Provide the (x, y) coordinate of the cell's center where the given text is located.  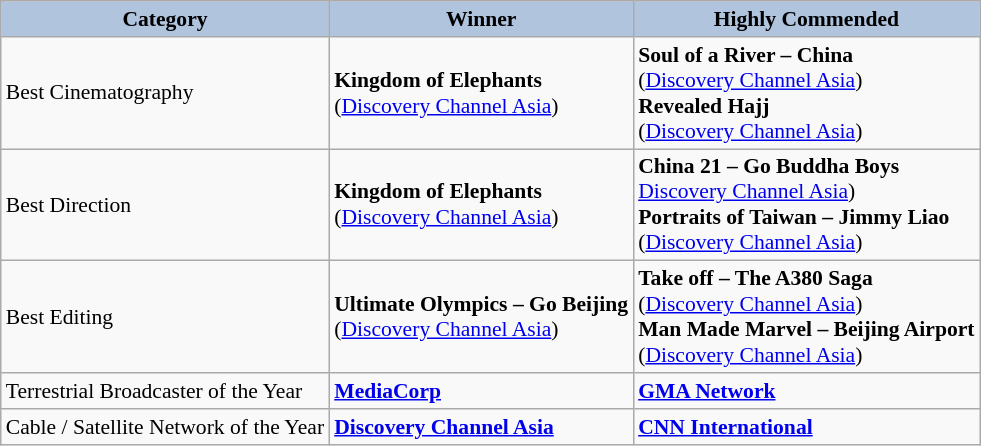
Take off – The A380 Saga(Discovery Channel Asia) Man Made Marvel – Beijing Airport(Discovery Channel Asia) (806, 317)
Category (165, 19)
Cable / Satellite Network of the Year (165, 427)
Best Cinematography (165, 93)
Discovery Channel Asia (481, 427)
Ultimate Olympics – Go Beijing(Discovery Channel Asia) (481, 317)
Best Editing (165, 317)
Highly Commended (806, 19)
Terrestrial Broadcaster of the Year (165, 391)
Soul of a River – China(Discovery Channel Asia) Revealed Hajj(Discovery Channel Asia) (806, 93)
China 21 – Go Buddha BoysDiscovery Channel Asia) Portraits of Taiwan – Jimmy Liao(Discovery Channel Asia) (806, 205)
GMA Network (806, 391)
Best Direction (165, 205)
CNN International (806, 427)
Winner (481, 19)
MediaCorp (481, 391)
